From the cell containing the given text, extract its center point as (x, y) coordinate. 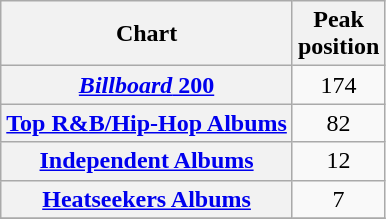
82 (338, 123)
Peakposition (338, 34)
Top R&B/Hip-Hop Albums (147, 123)
Chart (147, 34)
12 (338, 161)
Independent Albums (147, 161)
7 (338, 199)
Billboard 200 (147, 85)
Heatseekers Albums (147, 199)
174 (338, 85)
